Provide the (X, Y) coordinate of the cell's center where the given text is located.  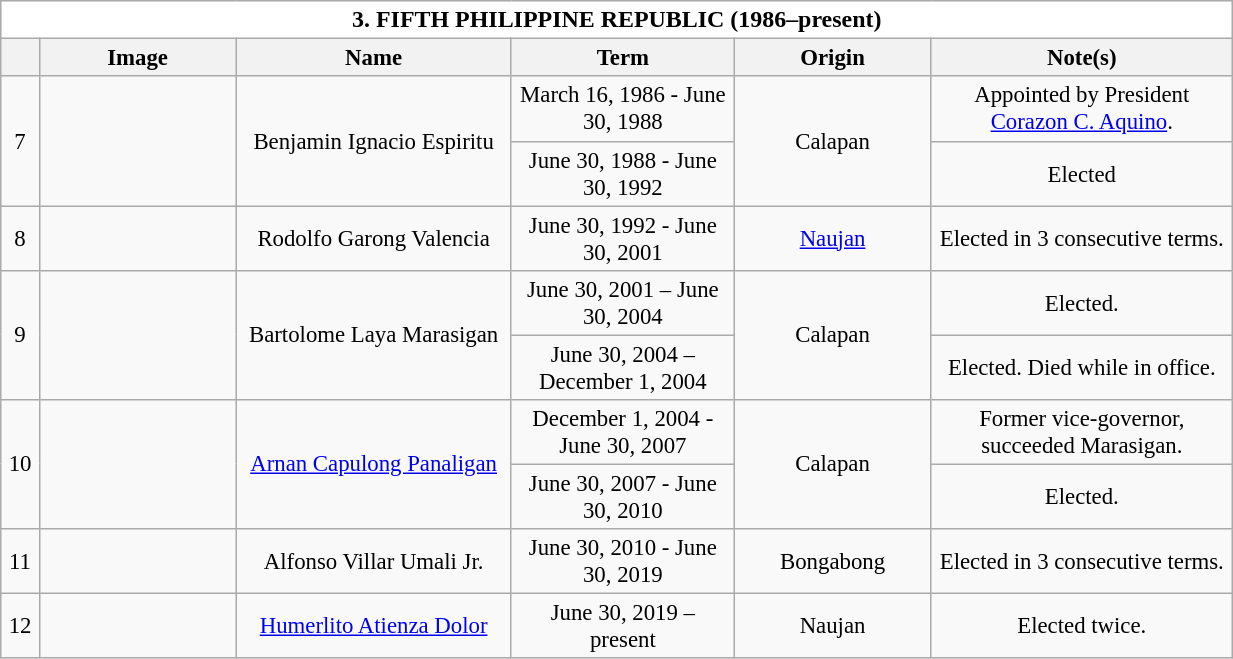
June 30, 1992 - June 30, 2001 (622, 238)
Arnan Capulong Panaligan (374, 464)
Benjamin Ignacio Espiritu (374, 142)
Bongabong (832, 562)
Term (622, 58)
Name (374, 58)
10 (20, 464)
Bartolome Laya Marasigan (374, 334)
12 (20, 626)
June 30, 2001 – June 30, 2004 (622, 302)
Former vice-governor, succeeded Marasigan. (1082, 432)
Elected. Died while in office. (1082, 368)
7 (20, 142)
Appointed by President Corazon C. Aquino. (1082, 110)
11 (20, 562)
Alfonso Villar Umali Jr. (374, 562)
Note(s) (1082, 58)
Origin (832, 58)
June 30, 2019 – present (622, 626)
Elected (1082, 174)
9 (20, 334)
3. FIFTH PHILIPPINE REPUBLIC (1986–present) (617, 20)
June 30, 2004 – December 1, 2004 (622, 368)
June 30, 2007 - June 30, 2010 (622, 496)
8 (20, 238)
Rodolfo Garong Valencia (374, 238)
Elected twice. (1082, 626)
December 1, 2004 - June 30, 2007 (622, 432)
June 30, 1988 - June 30, 1992 (622, 174)
Humerlito Atienza Dolor (374, 626)
Image (138, 58)
June 30, 2010 - June 30, 2019 (622, 562)
March 16, 1986 - June 30, 1988 (622, 110)
